Search for the cell housing the specified text and yield its (x, y) center coordinate. 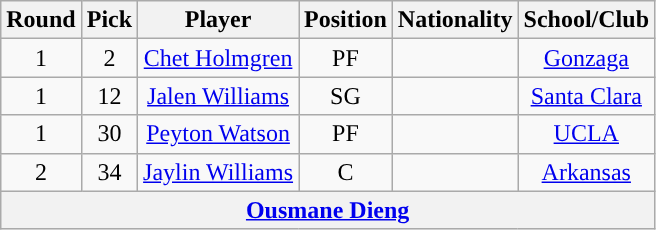
Chet Holmgren (218, 58)
C (346, 172)
Peyton Watson (218, 134)
Pick (109, 20)
12 (109, 96)
Santa Clara (586, 96)
UCLA (586, 134)
34 (109, 172)
SG (346, 96)
Jalen Williams (218, 96)
Position (346, 20)
Arkansas (586, 172)
Player (218, 20)
30 (109, 134)
Ousmane Dieng (328, 210)
Jaylin Williams (218, 172)
Gonzaga (586, 58)
Round (41, 20)
School/Club (586, 20)
Nationality (455, 20)
